Determine the [x, y] coordinate at the center of the cell enclosing the given text.  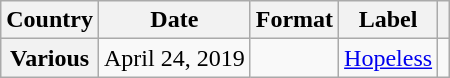
April 24, 2019 [174, 58]
Format [294, 20]
Country [50, 20]
Label [388, 20]
Various [50, 58]
Date [174, 20]
Hopeless [388, 58]
